Return the (x, y) coordinate for the center point of the cell that contains the specified text.  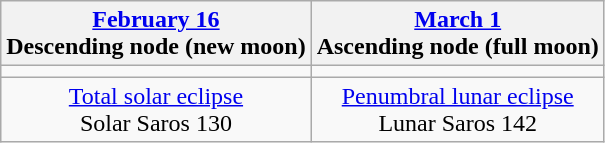
March 1Ascending node (full moon) (458, 34)
Total solar eclipseSolar Saros 130 (156, 110)
February 16Descending node (new moon) (156, 34)
Penumbral lunar eclipseLunar Saros 142 (458, 110)
